Scan for the cell matching the given text and deliver its [x, y] coordinate at center. 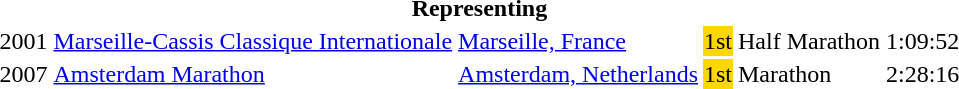
Amsterdam, Netherlands [578, 74]
Amsterdam Marathon [253, 74]
Half Marathon [810, 41]
Marathon [810, 74]
Marseille-Cassis Classique Internationale [253, 41]
Marseille, France [578, 41]
